Return the (X, Y) coordinate for the center point of the cell that contains the specified text.  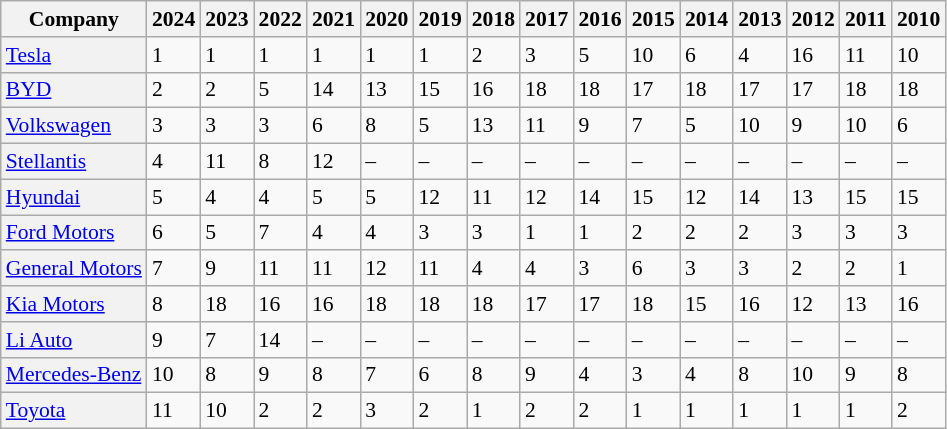
Ford Motors (74, 233)
Mercedes-Benz (74, 375)
Hyundai (74, 197)
2021 (334, 19)
2015 (654, 19)
Company (74, 19)
Stellantis (74, 162)
2023 (226, 19)
Volkswagen (74, 126)
Tesla (74, 55)
2024 (174, 19)
2011 (866, 19)
2018 (494, 19)
BYD (74, 90)
2016 (600, 19)
2012 (814, 19)
2010 (918, 19)
General Motors (74, 269)
2022 (280, 19)
2013 (760, 19)
Kia Motors (74, 304)
2014 (706, 19)
2020 (386, 19)
Li Auto (74, 340)
2019 (440, 19)
Toyota (74, 411)
2017 (546, 19)
